Scan for the cell matching the given text and deliver its (X, Y) coordinate at center. 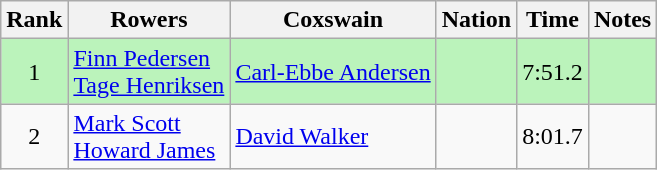
Nation (476, 20)
David Walker (333, 136)
2 (34, 136)
Rank (34, 20)
Time (553, 20)
Coxswain (333, 20)
1 (34, 72)
Mark ScottHoward James (149, 136)
Rowers (149, 20)
8:01.7 (553, 136)
7:51.2 (553, 72)
Carl-Ebbe Andersen (333, 72)
Notes (622, 20)
Finn PedersenTage Henriksen (149, 72)
